Locate the cell with the specified text and output its (X, Y) center coordinate. 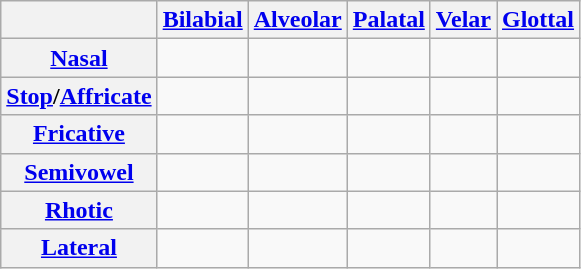
Alveolar (298, 20)
Velar (463, 20)
Rhotic (79, 210)
Fricative (79, 134)
Stop/Affricate (79, 96)
Palatal (388, 20)
Semivowel (79, 172)
Glottal (538, 20)
Lateral (79, 248)
Nasal (79, 58)
Bilabial (202, 20)
